For the text-containing cell, return its midpoint in [X, Y] coordinate format. 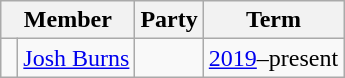
Member [68, 20]
Josh Burns [76, 58]
Term [273, 20]
Party [169, 20]
2019–present [273, 58]
